Detect which cell encompasses the target text, then output its (x, y) center coordinate. 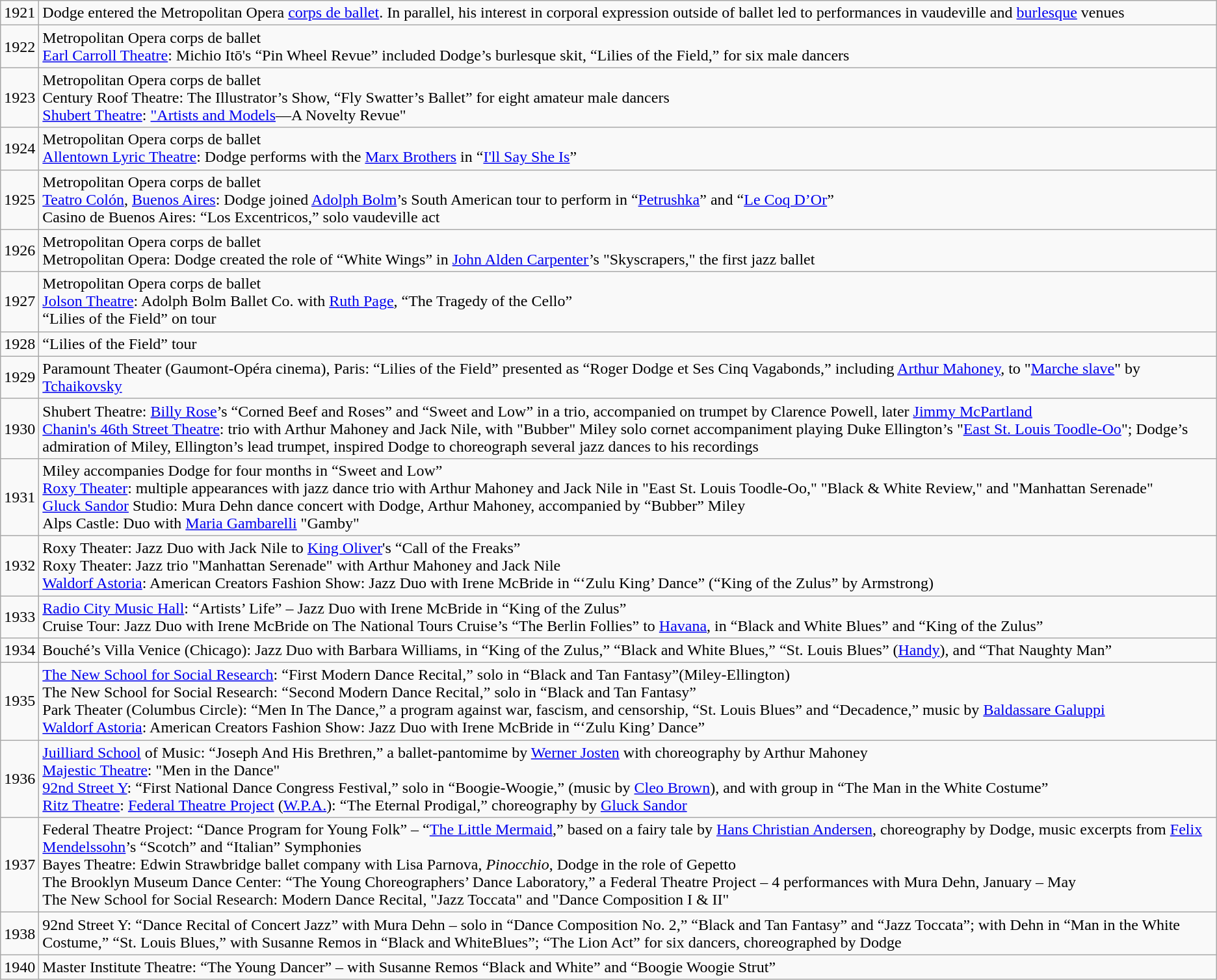
1940 (20, 967)
1928 (20, 344)
1934 (20, 651)
1924 (20, 148)
1935 (20, 702)
1925 (20, 200)
1921 (20, 13)
1936 (20, 779)
1923 (20, 97)
1937 (20, 865)
1932 (20, 565)
Metropolitan Opera corps de balletAllentown Lyric Theatre: Dodge performs with the Marx Brothers in “I'll Say She Is” (628, 148)
1931 (20, 496)
1926 (20, 251)
1929 (20, 377)
Master Institute Theatre: “The Young Dancer” – with Susanne Remos “Black and White” and “Boogie Woogie Strut” (628, 967)
1930 (20, 428)
“Lilies of the Field” tour (628, 344)
1938 (20, 933)
1922 (20, 47)
Metropolitan Opera corps de balletJolson Theatre: Adolph Bolm Ballet Co. with Ruth Page, “The Tragedy of the Cello”“Lilies of the Field” on tour (628, 302)
1933 (20, 616)
1927 (20, 302)
